Return (X, Y) of the center of cell containing provided text 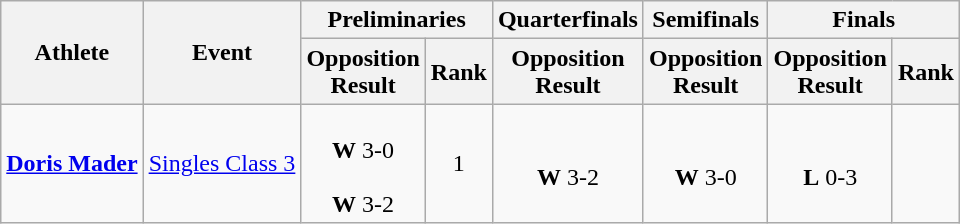
Finals (864, 20)
W 3-0 (705, 164)
W 3-0 W 3-2 (363, 164)
Singles Class 3 (222, 164)
W 3-2 (568, 164)
L 0-3 (830, 164)
Preliminaries (397, 20)
Doris Mader (72, 164)
1 (458, 164)
Quarterfinals (568, 20)
Athlete (72, 52)
Semifinals (705, 20)
Event (222, 52)
